Identify which cell holds the provided text, then report its (x, y) central coordinate. 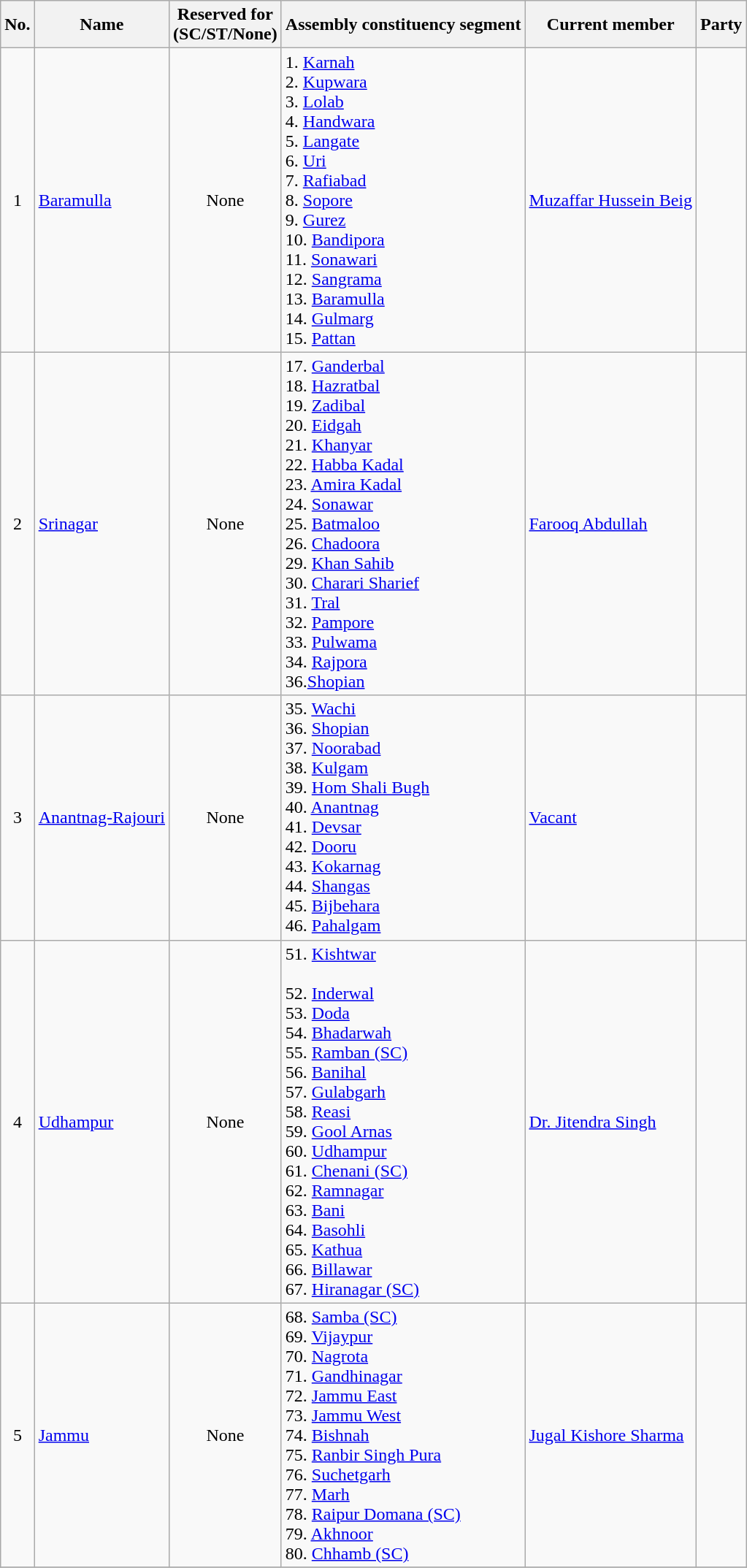
Srinagar (101, 524)
Muzaffar Hussein Beig (610, 200)
1 (18, 200)
Baramulla (101, 200)
No. (18, 25)
5 (18, 1435)
3 (18, 818)
2 (18, 524)
4 (18, 1122)
Vacant (610, 818)
Udhampur (101, 1122)
Reserved for (SC/ST/None) (226, 25)
Current member (610, 25)
Party (721, 25)
Jugal Kishore Sharma (610, 1435)
Assembly constituency segment (403, 25)
Farooq Abdullah (610, 524)
Name (101, 25)
Dr. Jitendra Singh (610, 1122)
Jammu (101, 1435)
Anantnag-Rajouri (101, 818)
